Identify which cell holds the provided text, then report its (X, Y) central coordinate. 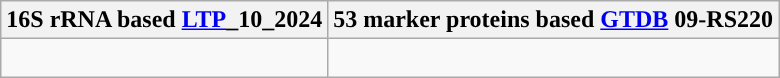
16S rRNA based LTP_10_2024 (164, 20)
53 marker proteins based GTDB 09-RS220 (554, 20)
